From the cell containing the given text, extract its center point as [X, Y] coordinate. 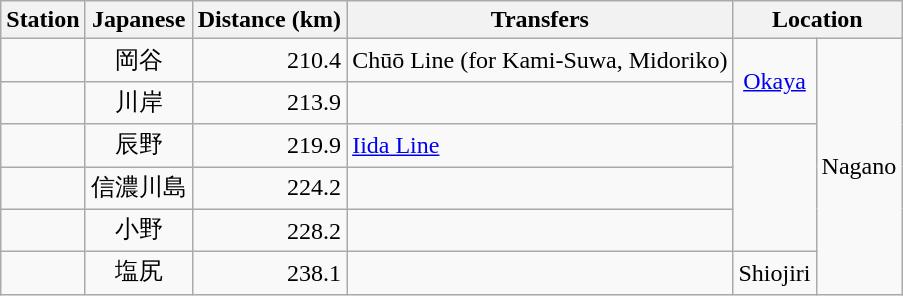
Transfers [540, 20]
Nagano [859, 166]
塩尻 [138, 274]
Station [43, 20]
213.9 [269, 102]
信濃川島 [138, 188]
238.1 [269, 274]
Distance (km) [269, 20]
Chūō Line (for Kami-Suwa, Midoriko) [540, 60]
224.2 [269, 188]
岡谷 [138, 60]
Okaya [774, 82]
Japanese [138, 20]
219.9 [269, 146]
Location [818, 20]
小野 [138, 230]
Shiojiri [774, 274]
川岸 [138, 102]
辰野 [138, 146]
Iida Line [540, 146]
210.4 [269, 60]
228.2 [269, 230]
